Identify which cell holds the provided text, then report its (x, y) central coordinate. 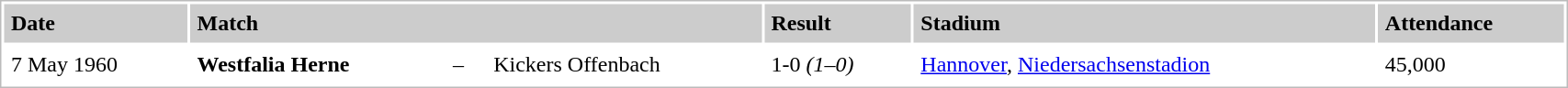
7 May 1960 (96, 65)
– (465, 65)
Match (476, 23)
Attendance (1471, 23)
45,000 (1471, 65)
Result (838, 23)
Kickers Offenbach (625, 65)
Date (96, 23)
1-0 (1–0) (838, 65)
Stadium (1145, 23)
Westfalia Herne (317, 65)
Hannover, Niedersachsenstadion (1145, 65)
